Identify which cell holds the provided text, then report its (X, Y) central coordinate. 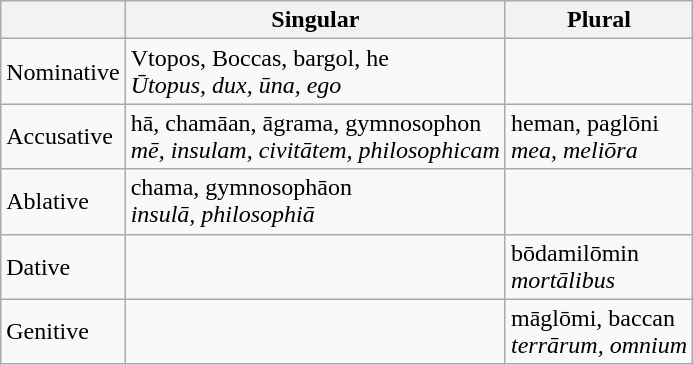
māglōmi, baccanterrārum, omnium (598, 332)
heman, paglōnimea, meliōra (598, 136)
chama, gymnosophāoninsulā, philosophiā (315, 202)
bōdamilōminmortālibus (598, 266)
Vtopos, Boccas, bargol, heŪtopus, dux, ūna, ego (315, 72)
hā, chamāan, āgrama, gymnosophonmē, insulam, civitātem, philosophicam (315, 136)
Accusative (63, 136)
Ablative (63, 202)
Genitive (63, 332)
Nominative (63, 72)
Plural (598, 20)
Singular (315, 20)
Dative (63, 266)
